Determine the [X, Y] coordinate at the center of the cell enclosing the given text.  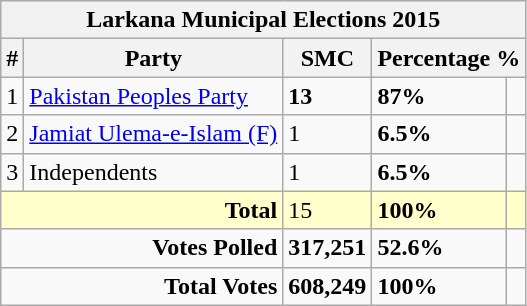
Total [142, 210]
608,249 [328, 286]
Independents [154, 172]
# [12, 58]
Larkana Municipal Elections 2015 [264, 20]
317,251 [328, 248]
87% [440, 96]
Jamiat Ulema-e-Islam (F) [154, 134]
Percentage % [449, 58]
SMC [328, 58]
Votes Polled [142, 248]
2 [12, 134]
Pakistan Peoples Party [154, 96]
Party [154, 58]
13 [328, 96]
52.6% [440, 248]
15 [328, 210]
3 [12, 172]
Total Votes [142, 286]
